Pinpoint the cell where the given text exists, returning its [X, Y] midpoint coordinate. 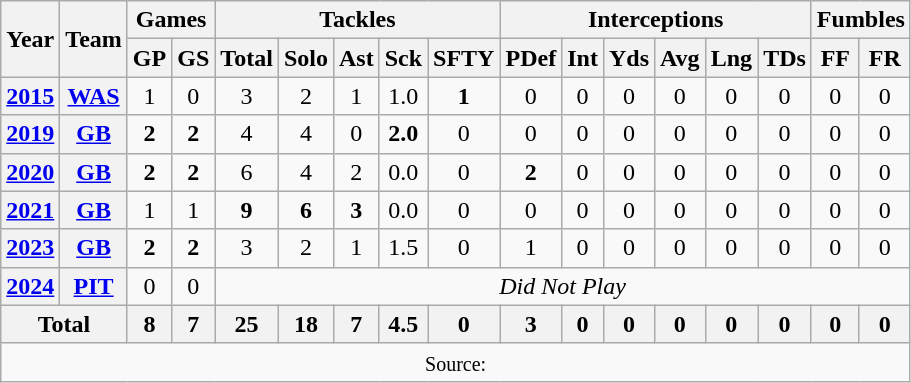
Tackles [358, 20]
TDs [785, 58]
25 [247, 324]
Sck [403, 58]
Lng [731, 58]
2019 [30, 134]
PIT [94, 286]
2023 [30, 248]
Games [170, 20]
1.5 [403, 248]
Source: [456, 362]
2015 [30, 96]
8 [149, 324]
Yds [628, 58]
2020 [30, 172]
9 [247, 210]
FF [835, 58]
2024 [30, 286]
18 [306, 324]
Fumbles [860, 20]
Ast [356, 58]
Year [30, 39]
2021 [30, 210]
GS [194, 58]
WAS [94, 96]
Int [583, 58]
Team [94, 39]
Solo [306, 58]
2.0 [403, 134]
Interceptions [656, 20]
Did Not Play [563, 286]
GP [149, 58]
1.0 [403, 96]
FR [884, 58]
SFTY [464, 58]
PDef [531, 58]
4.5 [403, 324]
Avg [680, 58]
